Return the (x, y) coordinate for the center point of the cell that contains the specified text.  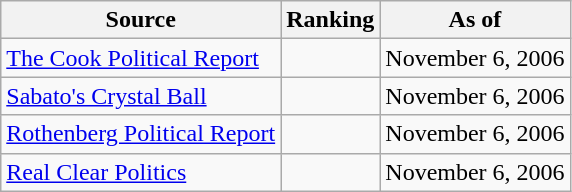
Source (141, 20)
As of (475, 20)
The Cook Political Report (141, 58)
Rothenberg Political Report (141, 134)
Ranking (330, 20)
Sabato's Crystal Ball (141, 96)
Real Clear Politics (141, 172)
